Return the [X, Y] coordinate for the center point of the cell that contains the specified text.  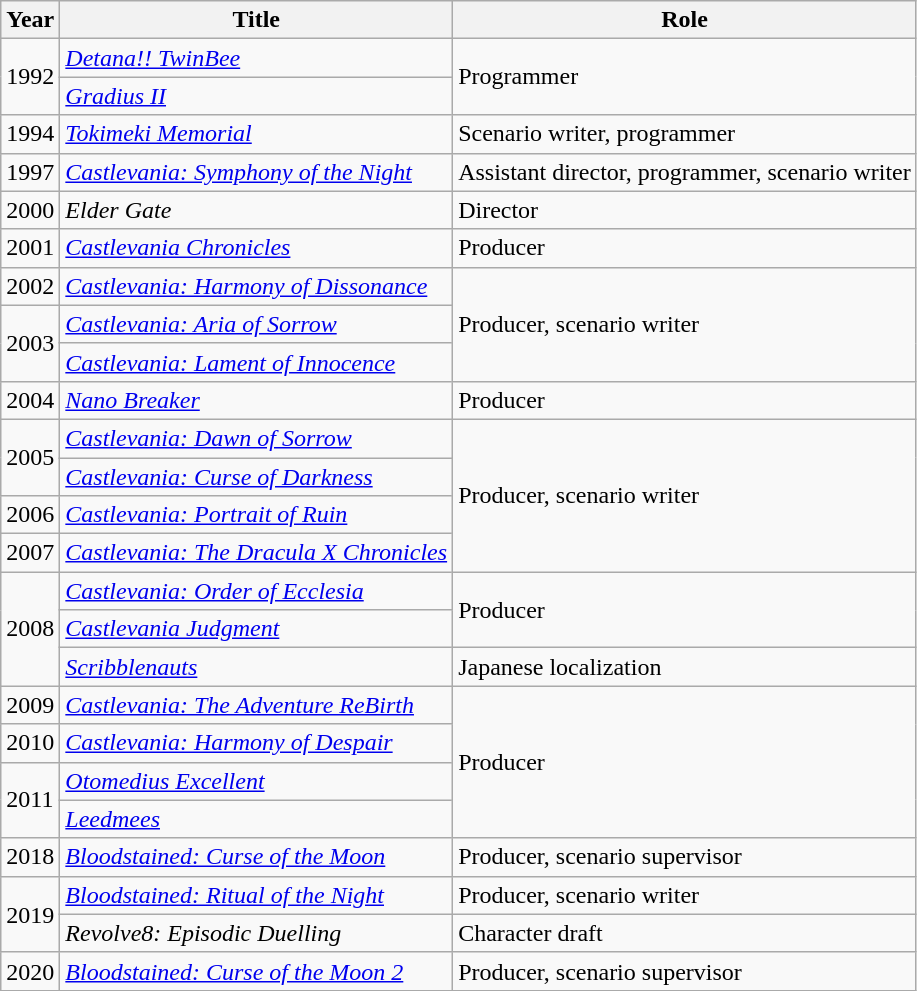
Scenario writer, programmer [685, 134]
Castlevania: Harmony of Dissonance [256, 286]
2009 [30, 705]
Programmer [685, 77]
Castlevania: The Dracula X Chronicles [256, 553]
2001 [30, 248]
Leedmees [256, 819]
Bloodstained: Ritual of the Night [256, 895]
2000 [30, 210]
2010 [30, 743]
1997 [30, 172]
2003 [30, 343]
Role [685, 20]
2008 [30, 629]
Revolve8: Episodic Duelling [256, 933]
2006 [30, 515]
Assistant director, programmer, scenario writer [685, 172]
Castlevania: Curse of Darkness [256, 477]
Tokimeki Memorial [256, 134]
Bloodstained: Curse of the Moon [256, 857]
Year [30, 20]
Castlevania: Symphony of the Night [256, 172]
Japanese localization [685, 667]
Castlevania: Dawn of Sorrow [256, 438]
Elder Gate [256, 210]
Castlevania Chronicles [256, 248]
Scribblenauts [256, 667]
2007 [30, 553]
Castlevania: Lament of Innocence [256, 362]
2019 [30, 914]
Castlevania: Harmony of Despair [256, 743]
Detana!! TwinBee [256, 58]
Bloodstained: Curse of the Moon 2 [256, 971]
Otomedius Excellent [256, 781]
Castlevania: Order of Ecclesia [256, 591]
1992 [30, 77]
Gradius II [256, 96]
Title [256, 20]
2018 [30, 857]
2011 [30, 800]
Castlevania: The Adventure ReBirth [256, 705]
Director [685, 210]
2002 [30, 286]
Castlevania Judgment [256, 629]
2004 [30, 400]
Castlevania: Portrait of Ruin [256, 515]
1994 [30, 134]
Nano Breaker [256, 400]
2020 [30, 971]
Castlevania: Aria of Sorrow [256, 324]
2005 [30, 457]
Character draft [685, 933]
